Identify which cell holds the provided text, then report its (x, y) central coordinate. 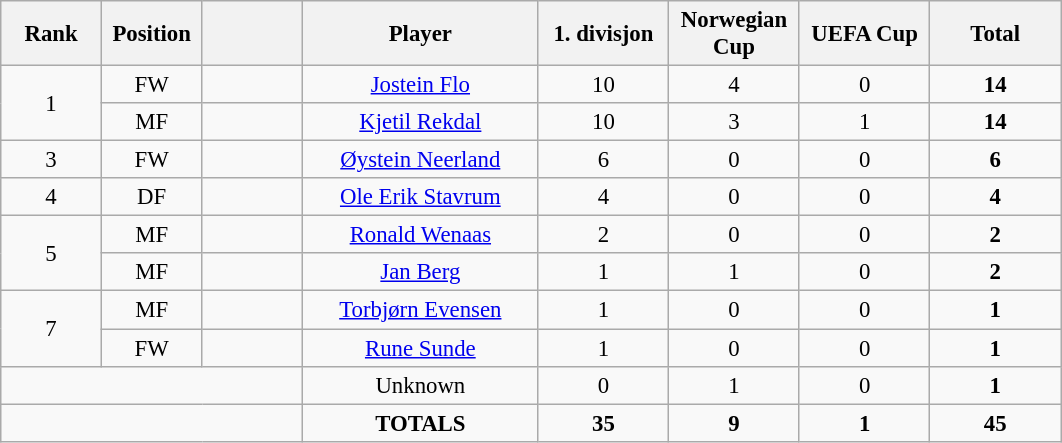
9 (734, 423)
UEFA Cup (864, 34)
35 (604, 423)
Rune Sunde (421, 348)
45 (996, 423)
Torbjørn Evensen (421, 310)
TOTALS (421, 423)
Kjetil Rekdal (421, 122)
Player (421, 34)
5 (52, 254)
1. divisjon (604, 34)
Ole Erik Stavrum (421, 197)
Unknown (421, 385)
7 (52, 328)
Total (996, 34)
Position (152, 34)
DF (152, 197)
Jan Berg (421, 273)
Rank (52, 34)
Norwegian Cup (734, 34)
Øystein Neerland (421, 160)
Ronald Wenaas (421, 235)
Jostein Flo (421, 85)
